Scan for the cell matching the given text and deliver its [X, Y] coordinate at center. 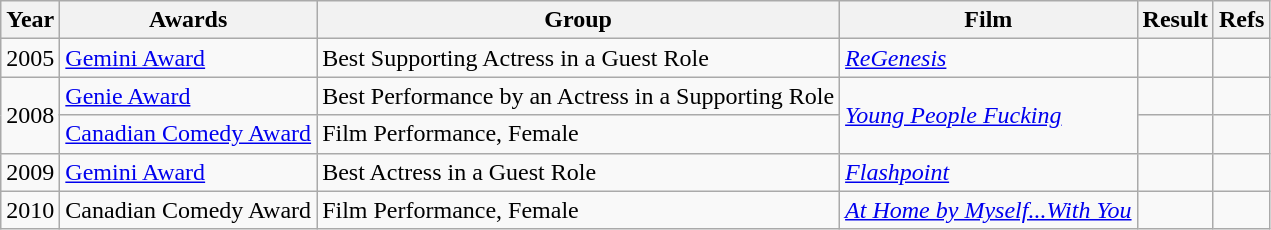
Awards [188, 20]
At Home by Myself...With You [988, 210]
Group [578, 20]
2009 [30, 172]
Best Actress in a Guest Role [578, 172]
Year [30, 20]
Young People Fucking [988, 115]
2005 [30, 58]
Best Performance by an Actress in a Supporting Role [578, 96]
Result [1175, 20]
Flashpoint [988, 172]
Refs [1241, 20]
ReGenesis [988, 58]
2010 [30, 210]
Film [988, 20]
Best Supporting Actress in a Guest Role [578, 58]
Genie Award [188, 96]
2008 [30, 115]
